From the cell containing the given text, extract its center point as (X, Y) coordinate. 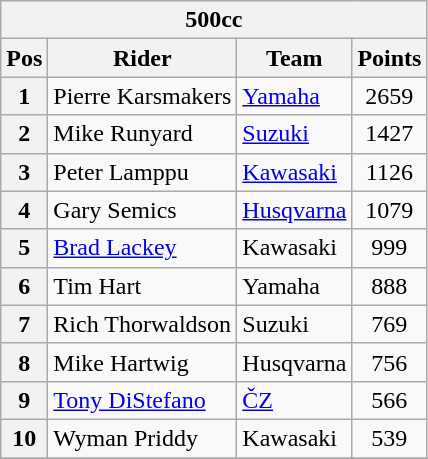
4 (24, 210)
1079 (390, 210)
1 (24, 96)
Pos (24, 58)
500cc (214, 20)
Mike Hartwig (142, 362)
1126 (390, 172)
Rider (142, 58)
6 (24, 286)
2 (24, 134)
Brad Lackey (142, 248)
769 (390, 324)
Mike Runyard (142, 134)
10 (24, 438)
Gary Semics (142, 210)
539 (390, 438)
Wyman Priddy (142, 438)
7 (24, 324)
2659 (390, 96)
999 (390, 248)
Team (294, 58)
5 (24, 248)
888 (390, 286)
8 (24, 362)
Tony DiStefano (142, 400)
ČZ (294, 400)
9 (24, 400)
Pierre Karsmakers (142, 96)
Tim Hart (142, 286)
1427 (390, 134)
Rich Thorwaldson (142, 324)
566 (390, 400)
756 (390, 362)
Points (390, 58)
Peter Lamppu (142, 172)
3 (24, 172)
